For the text-containing cell, return its midpoint in [x, y] coordinate format. 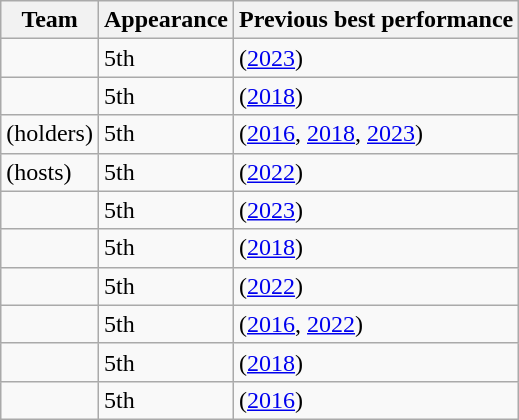
(2016, 2022) [376, 324]
Team [50, 20]
(holders) [50, 134]
(2016) [376, 400]
Appearance [166, 20]
Previous best performance [376, 20]
(hosts) [50, 172]
(2016, 2018, 2023) [376, 134]
